Extract the [X, Y] coordinate from the center of the cell holding the provided text.  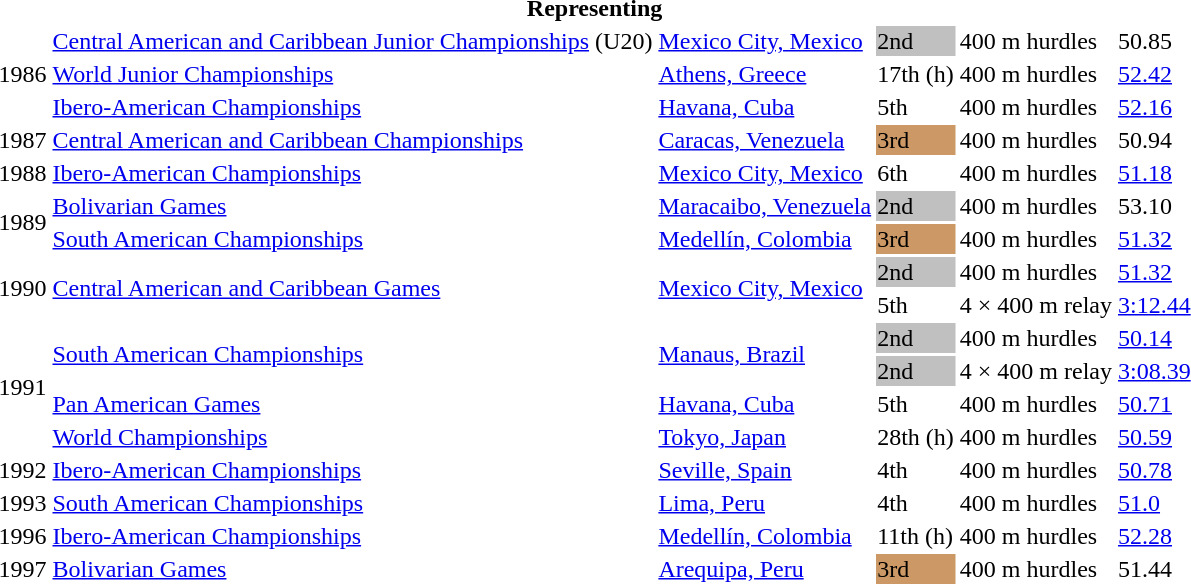
Arequipa, Peru [765, 569]
6th [916, 173]
Central American and Caribbean Games [352, 288]
Pan American Games [352, 404]
Caracas, Venezuela [765, 140]
Central American and Caribbean Championships [352, 140]
17th (h) [916, 74]
28th (h) [916, 437]
Tokyo, Japan [765, 437]
Seville, Spain [765, 470]
World Junior Championships [352, 74]
Central American and Caribbean Junior Championships (U20) [352, 41]
Maracaibo, Venezuela [765, 206]
Manaus, Brazil [765, 354]
Athens, Greece [765, 74]
Lima, Peru [765, 503]
World Championships [352, 437]
11th (h) [916, 536]
